Search for the cell housing the specified text and yield its (x, y) center coordinate. 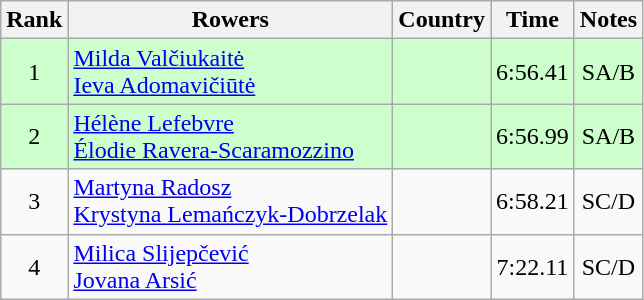
6:58.21 (533, 202)
4 (34, 266)
1 (34, 72)
Rowers (230, 20)
7:22.11 (533, 266)
2 (34, 136)
Notes (608, 20)
Milda ValčiukaitėIeva Adomavičiūtė (230, 72)
6:56.41 (533, 72)
Time (533, 20)
6:56.99 (533, 136)
Hélène LefebvreÉlodie Ravera-Scaramozzino (230, 136)
Rank (34, 20)
Country (442, 20)
Martyna RadoszKrystyna Lemańczyk-Dobrzelak (230, 202)
Milica SlijepčevićJovana Arsić (230, 266)
3 (34, 202)
